Return (X, Y) of the center of cell containing provided text 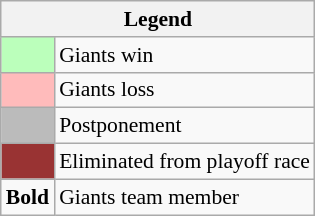
Eliminated from playoff race (184, 162)
Giants win (184, 55)
Giants loss (184, 90)
Legend (158, 19)
Postponement (184, 126)
Bold (28, 197)
Giants team member (184, 197)
